Determine the [X, Y] coordinate at the center of the cell enclosing the given text.  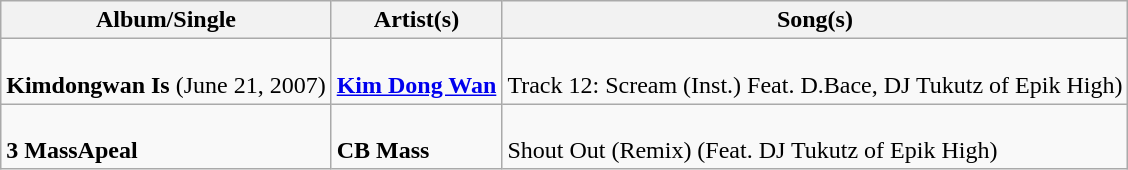
Kim Dong Wan [416, 72]
Song(s) [815, 20]
3 MassApeal [166, 136]
Kimdongwan Is (June 21, 2007) [166, 72]
CB Mass [416, 136]
Shout Out (Remix) (Feat. DJ Tukutz of Epik High) [815, 136]
Album/Single [166, 20]
Track 12: Scream (Inst.) Feat. D.Bace, DJ Tukutz of Epik High) [815, 72]
Artist(s) [416, 20]
